Identify which cell holds the provided text, then report its (X, Y) central coordinate. 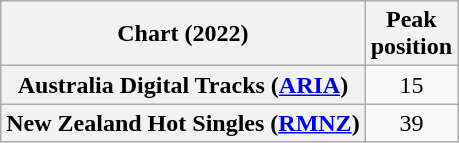
Chart (2022) (183, 34)
Australia Digital Tracks (ARIA) (183, 85)
New Zealand Hot Singles (RMNZ) (183, 123)
15 (411, 85)
39 (411, 123)
Peakposition (411, 34)
